For the text-containing cell, return its midpoint in (X, Y) coordinate format. 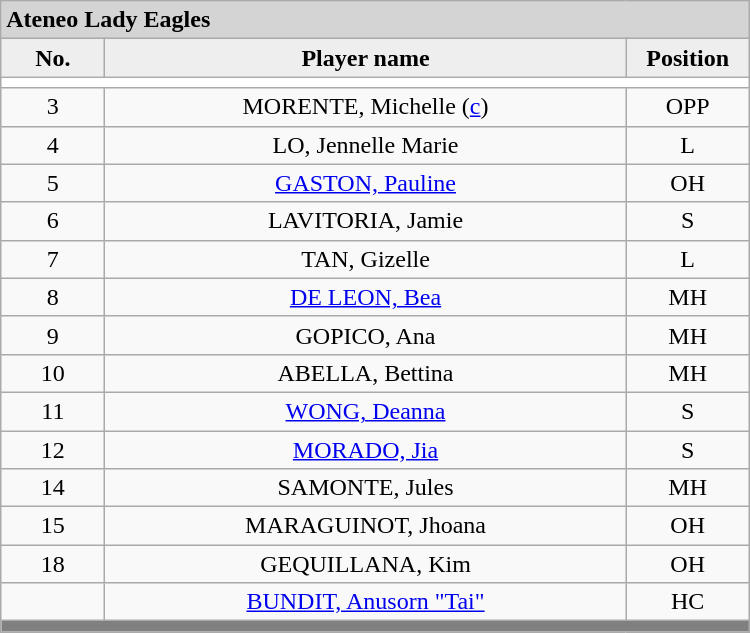
GEQUILLANA, Kim (366, 564)
6 (53, 221)
HC (688, 602)
Position (688, 58)
5 (53, 183)
8 (53, 297)
10 (53, 373)
DE LEON, Bea (366, 297)
4 (53, 145)
Ateneo Lady Eagles (375, 20)
18 (53, 564)
WONG, Deanna (366, 411)
OPP (688, 107)
11 (53, 411)
3 (53, 107)
7 (53, 259)
14 (53, 488)
GOPICO, Ana (366, 335)
ABELLA, Bettina (366, 373)
9 (53, 335)
MARAGUINOT, Jhoana (366, 526)
MORADO, Jia (366, 449)
No. (53, 58)
SAMONTE, Jules (366, 488)
LAVITORIA, Jamie (366, 221)
BUNDIT, Anusorn "Tai" (366, 602)
TAN, Gizelle (366, 259)
12 (53, 449)
LO, Jennelle Marie (366, 145)
MORENTE, Michelle (c) (366, 107)
Player name (366, 58)
15 (53, 526)
GASTON, Pauline (366, 183)
